Search for the cell housing the specified text and yield its (X, Y) center coordinate. 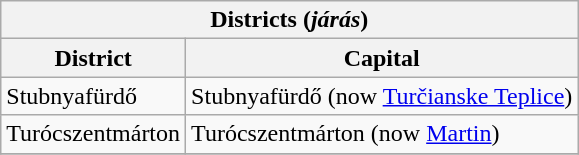
Stubnyafürdő (94, 96)
Turócszentmárton (94, 134)
Districts (járás) (290, 20)
District (94, 58)
Capital (382, 58)
Stubnyafürdő (now Turčianske Teplice) (382, 96)
Turócszentmárton (now Martin) (382, 134)
